Identify which cell holds the provided text, then report its (x, y) central coordinate. 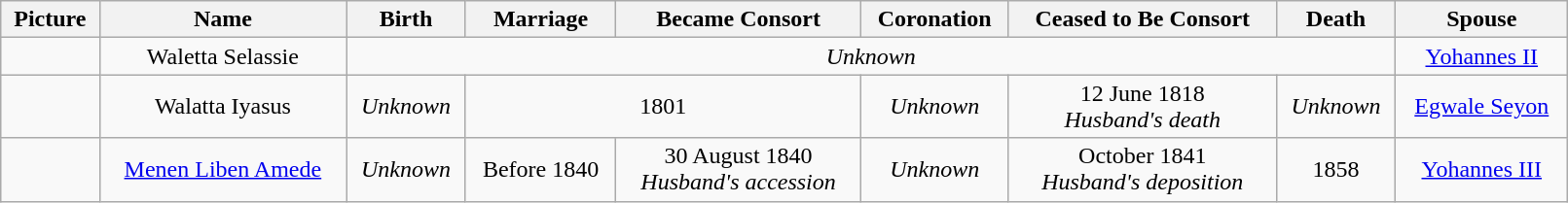
Ceased to Be Consort (1143, 19)
1858 (1335, 169)
Birth (406, 19)
October 1841Husband's deposition (1143, 169)
Egwale Seyon (1481, 107)
Yohannes III (1481, 169)
Waletta Selassie (223, 56)
Walatta Iyasus (223, 107)
Death (1335, 19)
Yohannes II (1481, 56)
30 August 1840Husband's accession (738, 169)
1801 (663, 107)
Menen Liben Amede (223, 169)
Picture (51, 19)
Marriage (541, 19)
12 June 1818Husband's death (1143, 107)
Before 1840 (541, 169)
Spouse (1481, 19)
Name (223, 19)
Became Consort (738, 19)
Coronation (934, 19)
